From the cell containing the given text, extract its center point as [X, Y] coordinate. 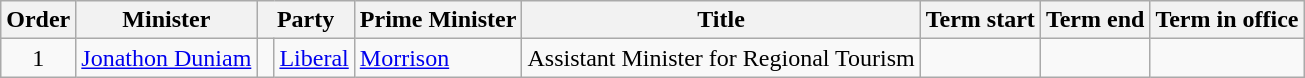
Term start [980, 20]
Term end [1095, 20]
Minister [166, 20]
Jonathon Duniam [166, 58]
Term in office [1227, 20]
Liberal [314, 58]
Prime Minister [438, 20]
Title [721, 20]
Order [38, 20]
Party [306, 20]
1 [38, 58]
Morrison [438, 58]
Assistant Minister for Regional Tourism [721, 58]
